Detect which cell encompasses the target text, then output its [x, y] center coordinate. 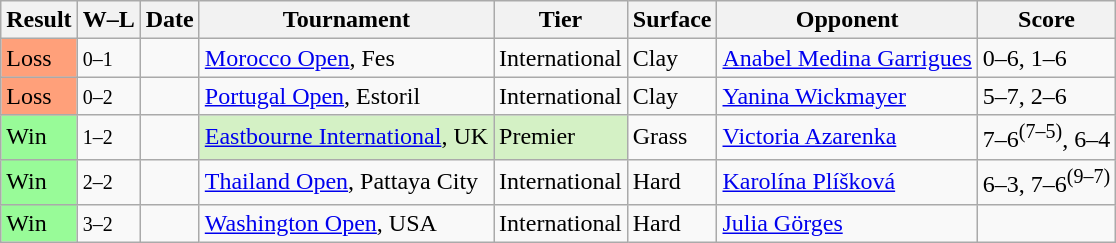
W–L [108, 20]
Thailand Open, Pattaya City [346, 182]
0–2 [108, 96]
Premier [561, 138]
2–2 [108, 182]
Opponent [847, 20]
Victoria Azarenka [847, 138]
Karolína Plíšková [847, 182]
0–1 [108, 58]
Tournament [346, 20]
Yanina Wickmayer [847, 96]
Grass [672, 138]
Portugal Open, Estoril [346, 96]
0–6, 1–6 [1046, 58]
Eastbourne International, UK [346, 138]
Washington Open, USA [346, 223]
Surface [672, 20]
Anabel Medina Garrigues [847, 58]
Julia Görges [847, 223]
Tier [561, 20]
1–2 [108, 138]
Result [39, 20]
7–6(7–5), 6–4 [1046, 138]
Score [1046, 20]
Morocco Open, Fes [346, 58]
Date [170, 20]
6–3, 7–6(9–7) [1046, 182]
3–2 [108, 223]
5–7, 2–6 [1046, 96]
